Scan for the cell matching the given text and deliver its (x, y) coordinate at center. 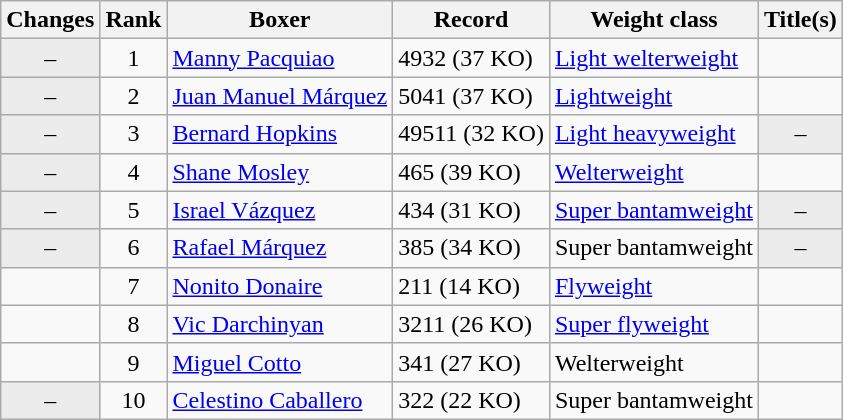
Lightweight (654, 96)
Boxer (280, 20)
Israel Vázquez (280, 210)
Rank (134, 20)
Record (472, 20)
Super flyweight (654, 324)
2 (134, 96)
4 (134, 172)
Rafael Márquez (280, 248)
Flyweight (654, 286)
49511 (32 KO) (472, 134)
322 (22 KO) (472, 400)
5 (134, 210)
8 (134, 324)
3 (134, 134)
385 (34 KO) (472, 248)
6 (134, 248)
7 (134, 286)
Title(s) (800, 20)
434 (31 KO) (472, 210)
Vic Darchinyan (280, 324)
Light welterweight (654, 58)
Changes (50, 20)
4932 (37 KO) (472, 58)
9 (134, 362)
1 (134, 58)
341 (27 KO) (472, 362)
Nonito Donaire (280, 286)
211 (14 KO) (472, 286)
Miguel Cotto (280, 362)
5041 (37 KO) (472, 96)
Light heavyweight (654, 134)
3211 (26 KO) (472, 324)
10 (134, 400)
Manny Pacquiao (280, 58)
Weight class (654, 20)
Shane Mosley (280, 172)
Juan Manuel Márquez (280, 96)
465 (39 KO) (472, 172)
Bernard Hopkins (280, 134)
Celestino Caballero (280, 400)
